Output the (x, y) coordinate of the center of the cell containing the given text.  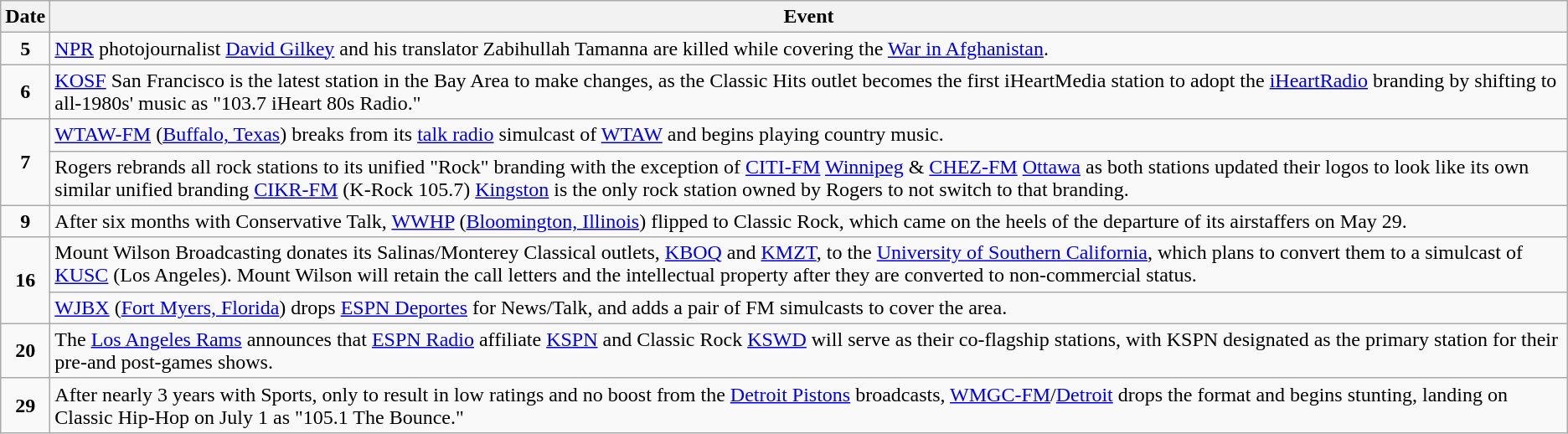
NPR photojournalist David Gilkey and his translator Zabihullah Tamanna are killed while covering the War in Afghanistan. (809, 49)
16 (25, 280)
29 (25, 406)
Date (25, 17)
5 (25, 49)
7 (25, 163)
WTAW-FM (Buffalo, Texas) breaks from its talk radio simulcast of WTAW and begins playing country music. (809, 135)
20 (25, 350)
Event (809, 17)
WJBX (Fort Myers, Florida) drops ESPN Deportes for News/Talk, and adds a pair of FM simulcasts to cover the area. (809, 307)
9 (25, 221)
6 (25, 92)
